Detect which cell encompasses the target text, then output its [x, y] center coordinate. 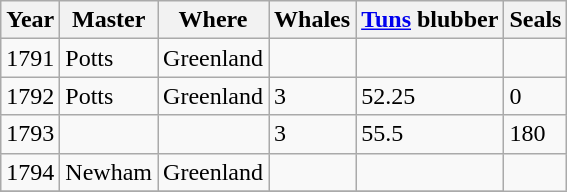
1794 [30, 172]
1791 [30, 58]
Whales [312, 20]
Year [30, 20]
1793 [30, 134]
Newham [109, 172]
Tuns blubber [430, 20]
Master [109, 20]
0 [536, 96]
Seals [536, 20]
180 [536, 134]
Where [214, 20]
52.25 [430, 96]
1792 [30, 96]
55.5 [430, 134]
